From the cell containing the given text, extract its center point as (x, y) coordinate. 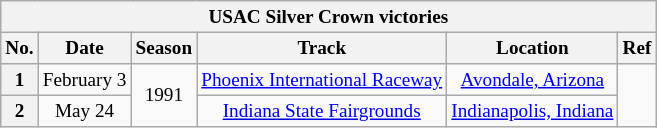
USAC Silver Crown victories (328, 17)
No. (20, 48)
2 (20, 111)
Date (84, 48)
Phoenix International Raceway (322, 80)
Ref (637, 48)
February 3 (84, 80)
May 24 (84, 111)
Avondale, Arizona (532, 80)
Indianapolis, Indiana (532, 111)
1991 (164, 96)
Season (164, 48)
Indiana State Fairgrounds (322, 111)
Location (532, 48)
1 (20, 80)
Track (322, 48)
